Pinpoint the cell where the given text exists, returning its (x, y) midpoint coordinate. 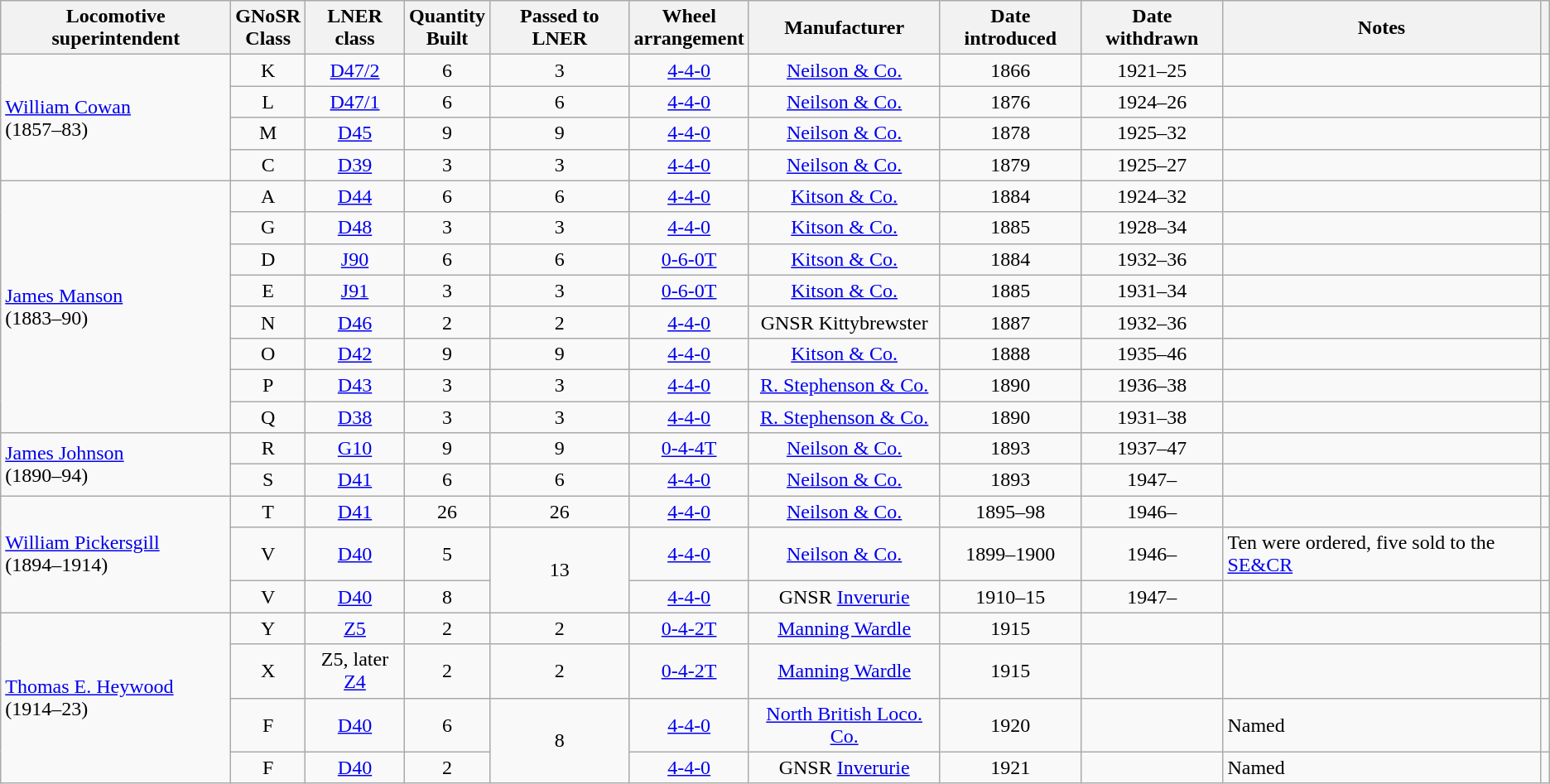
Thomas E. Heywood(1914–23) (116, 698)
William Cowan(1857–83) (116, 118)
1931–34 (1153, 291)
G (268, 228)
1921–25 (1153, 70)
Manufacturer (845, 28)
J91 (355, 291)
Date withdrawn (1153, 28)
QuantityBuilt (447, 28)
1936–38 (1153, 385)
0-4-4T (689, 449)
D45 (355, 133)
Ten were ordered, five sold to the SE&CR (1381, 555)
E (268, 291)
P (268, 385)
A (268, 196)
M (268, 133)
D48 (355, 228)
D46 (355, 322)
1876 (1010, 102)
S (268, 480)
5 (447, 555)
D47/1 (355, 102)
T (268, 512)
Passed to LNER (560, 28)
D39 (355, 165)
J90 (355, 259)
1937–47 (1153, 449)
1879 (1010, 165)
D38 (355, 416)
Locomotive superintendent (116, 28)
C (268, 165)
LNERclass (355, 28)
G10 (355, 449)
1878 (1010, 133)
William Pickersgill(1894–1914) (116, 555)
1925–32 (1153, 133)
R (268, 449)
D (268, 259)
1888 (1010, 354)
K (268, 70)
Y (268, 628)
1925–27 (1153, 165)
James Manson(1883–90) (116, 306)
North British Loco. Co. (845, 725)
1924–32 (1153, 196)
1887 (1010, 322)
1866 (1010, 70)
N (268, 322)
GNoSRClass (268, 28)
1899–1900 (1010, 555)
D44 (355, 196)
1895–98 (1010, 512)
D43 (355, 385)
Z5 (355, 628)
Q (268, 416)
13 (560, 570)
1910–15 (1010, 597)
James Johnson(1890–94) (116, 464)
X (268, 671)
D42 (355, 354)
GNSR Kittybrewster (845, 322)
Wheelarrangement (689, 28)
1935–46 (1153, 354)
1924–26 (1153, 102)
O (268, 354)
1921 (1010, 767)
Notes (1381, 28)
1928–34 (1153, 228)
Date introduced (1010, 28)
1920 (1010, 725)
D47/2 (355, 70)
1931–38 (1153, 416)
Z5, later Z4 (355, 671)
L (268, 102)
